Return (X, Y) of the center of cell containing provided text 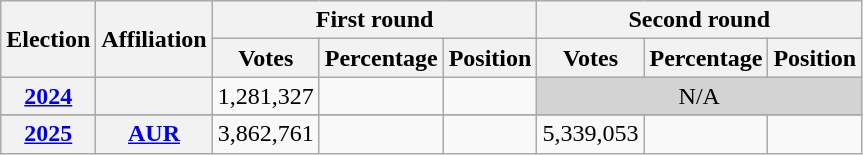
2025 (48, 134)
2024 (48, 96)
5,339,053 (590, 134)
N/A (700, 96)
1,281,327 (266, 96)
First round (374, 20)
Affiliation (154, 39)
3,862,761 (266, 134)
Election (48, 39)
AUR (154, 134)
Second round (700, 20)
